Pinpoint the cell where the given text exists, returning its (x, y) midpoint coordinate. 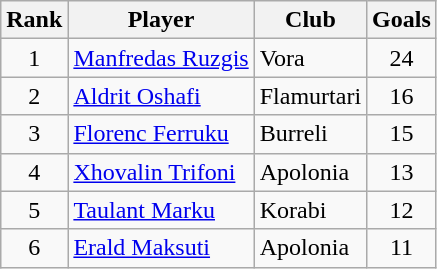
Korabi (310, 210)
Flamurtari (310, 96)
11 (402, 248)
2 (34, 96)
13 (402, 172)
Aldrit Oshafi (161, 96)
12 (402, 210)
Manfredas Ruzgis (161, 58)
6 (34, 248)
15 (402, 134)
Florenc Ferruku (161, 134)
Club (310, 20)
1 (34, 58)
Goals (402, 20)
4 (34, 172)
24 (402, 58)
5 (34, 210)
Erald Maksuti (161, 248)
Burreli (310, 134)
16 (402, 96)
Xhovalin Trifoni (161, 172)
Player (161, 20)
Vora (310, 58)
Rank (34, 20)
3 (34, 134)
Taulant Marku (161, 210)
